Detect which cell encompasses the target text, then output its (X, Y) center coordinate. 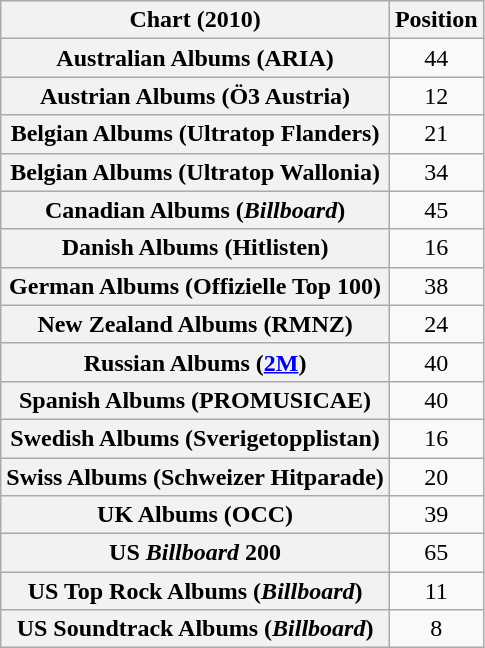
Spanish Albums (PROMUSICAE) (196, 400)
Belgian Albums (Ultratop Wallonia) (196, 172)
8 (436, 629)
Position (436, 20)
21 (436, 134)
11 (436, 591)
45 (436, 210)
US Soundtrack Albums (Billboard) (196, 629)
38 (436, 286)
Russian Albums (2M) (196, 362)
Swiss Albums (Schweizer Hitparade) (196, 477)
Canadian Albums (Billboard) (196, 210)
New Zealand Albums (RMNZ) (196, 324)
12 (436, 96)
Swedish Albums (Sverigetopplistan) (196, 438)
Australian Albums (ARIA) (196, 58)
Belgian Albums (Ultratop Flanders) (196, 134)
65 (436, 553)
44 (436, 58)
20 (436, 477)
24 (436, 324)
34 (436, 172)
Austrian Albums (Ö3 Austria) (196, 96)
UK Albums (OCC) (196, 515)
Chart (2010) (196, 20)
39 (436, 515)
US Billboard 200 (196, 553)
German Albums (Offizielle Top 100) (196, 286)
Danish Albums (Hitlisten) (196, 248)
US Top Rock Albums (Billboard) (196, 591)
